Search for the cell housing the specified text and yield its (X, Y) center coordinate. 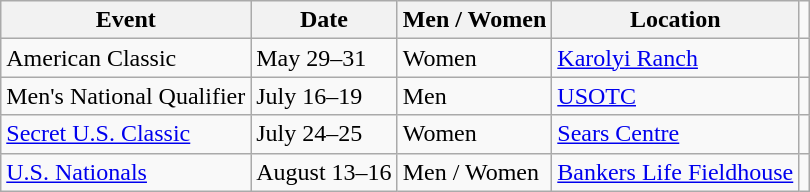
May 29–31 (324, 58)
Men (474, 96)
Secret U.S. Classic (126, 134)
Event (126, 20)
Date (324, 20)
July 16–19 (324, 96)
Location (676, 20)
Men's National Qualifier (126, 96)
USOTC (676, 96)
Sears Centre (676, 134)
August 13–16 (324, 172)
Bankers Life Fieldhouse (676, 172)
Karolyi Ranch (676, 58)
American Classic (126, 58)
U.S. Nationals (126, 172)
July 24–25 (324, 134)
